Provide the (X, Y) coordinate of the cell's center where the given text is located.  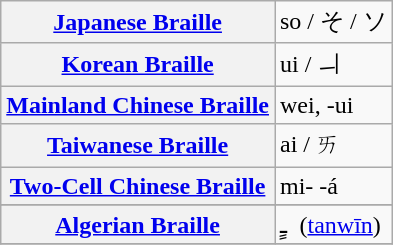
Korean Braille (138, 64)
mi- -á (333, 185)
Taiwanese Braille (138, 146)
ـٍ ‎ (tanwīn) (333, 225)
ui / ㅢ (333, 64)
Two-Cell Chinese Braille (138, 185)
Japanese Braille (138, 22)
Mainland Chinese Braille (138, 105)
wei, -ui (333, 105)
so / そ / ソ (333, 22)
Algerian Braille (138, 225)
ai / ㄞ (333, 146)
